For the text-containing cell, return its midpoint in (X, Y) coordinate format. 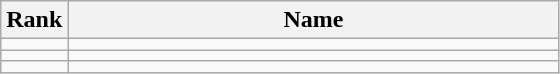
Name (314, 20)
Rank (34, 20)
